Return (X, Y) of the center of cell containing provided text 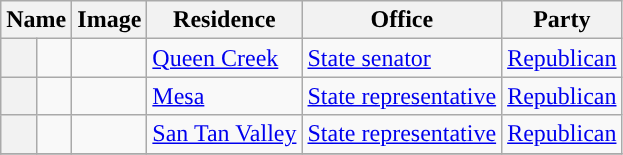
Name (36, 20)
State senator (402, 58)
Party (562, 20)
Office (402, 20)
Queen Creek (224, 58)
Image (110, 20)
Mesa (224, 96)
Residence (224, 20)
San Tan Valley (224, 134)
